Pinpoint the cell where the given text exists, returning its (X, Y) midpoint coordinate. 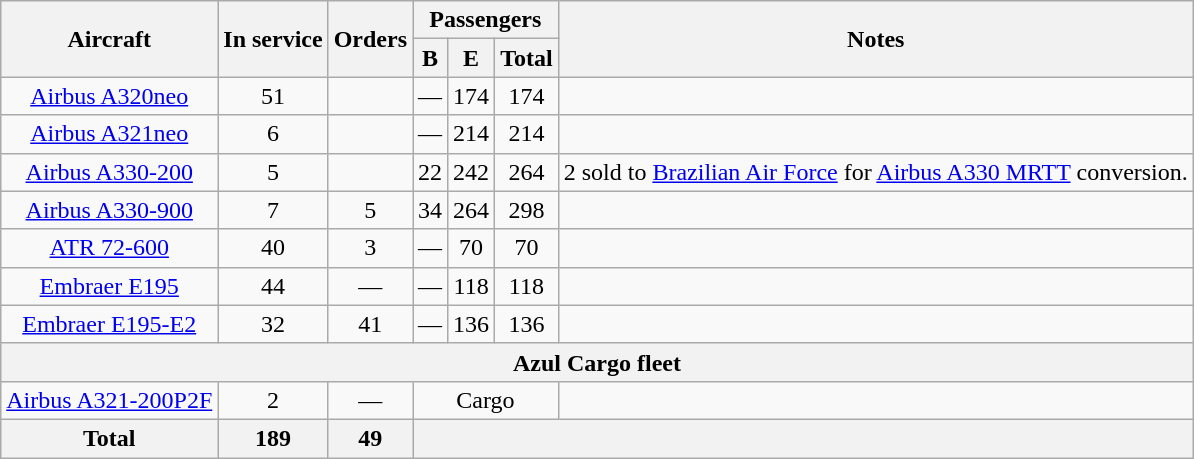
Airbus A321-200P2F (110, 400)
B (430, 58)
34 (430, 210)
44 (273, 286)
242 (472, 172)
189 (273, 438)
ATR 72-600 (110, 248)
Embraer E195 (110, 286)
6 (273, 134)
51 (273, 96)
Orders (370, 39)
Aircraft (110, 39)
Passengers (486, 20)
Notes (876, 39)
32 (273, 324)
7 (273, 210)
22 (430, 172)
Airbus A320neo (110, 96)
3 (370, 248)
E (472, 58)
Airbus A330-200 (110, 172)
In service (273, 39)
Airbus A321neo (110, 134)
2 sold to Brazilian Air Force for Airbus A330 MRTT conversion. (876, 172)
2 (273, 400)
298 (527, 210)
Embraer E195-E2 (110, 324)
Airbus A330-900 (110, 210)
Cargo (486, 400)
Azul Cargo fleet (598, 362)
49 (370, 438)
40 (273, 248)
41 (370, 324)
